Extract the [x, y] coordinate from the center of the cell holding the provided text.  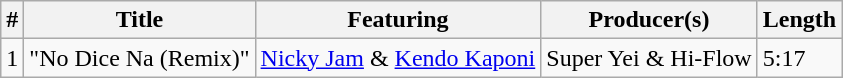
Title [140, 20]
Length [799, 20]
Super Yei & Hi-Flow [649, 58]
1 [12, 58]
Producer(s) [649, 20]
# [12, 20]
"No Dice Na (Remix)" [140, 58]
Featuring [398, 20]
Nicky Jam & Kendo Kaponi [398, 58]
5:17 [799, 58]
